Capture the cell that displays the provided text and extract its (x, y) central coordinate. 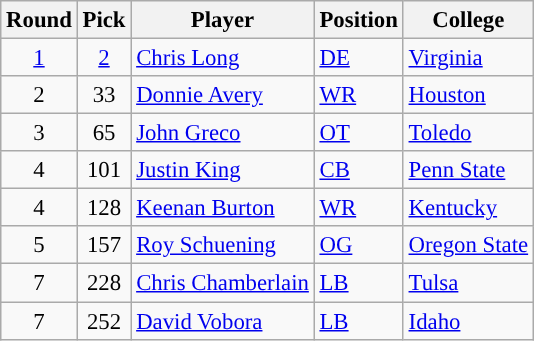
Player (222, 20)
Round (39, 20)
Keenan Burton (222, 208)
Virginia (468, 58)
CB (358, 170)
128 (104, 208)
157 (104, 245)
Penn State (468, 170)
DE (358, 58)
Pick (104, 20)
College (468, 20)
OG (358, 245)
5 (39, 245)
Houston (468, 95)
101 (104, 170)
228 (104, 283)
Chris Long (222, 58)
John Greco (222, 133)
Position (358, 20)
33 (104, 95)
Tulsa (468, 283)
David Vobora (222, 321)
Kentucky (468, 208)
Donnie Avery (222, 95)
OT (358, 133)
3 (39, 133)
1 (39, 58)
Toledo (468, 133)
Chris Chamberlain (222, 283)
65 (104, 133)
Justin King (222, 170)
Idaho (468, 321)
Roy Schuening (222, 245)
252 (104, 321)
Oregon State (468, 245)
